From the cell containing the given text, extract its center point as (x, y) coordinate. 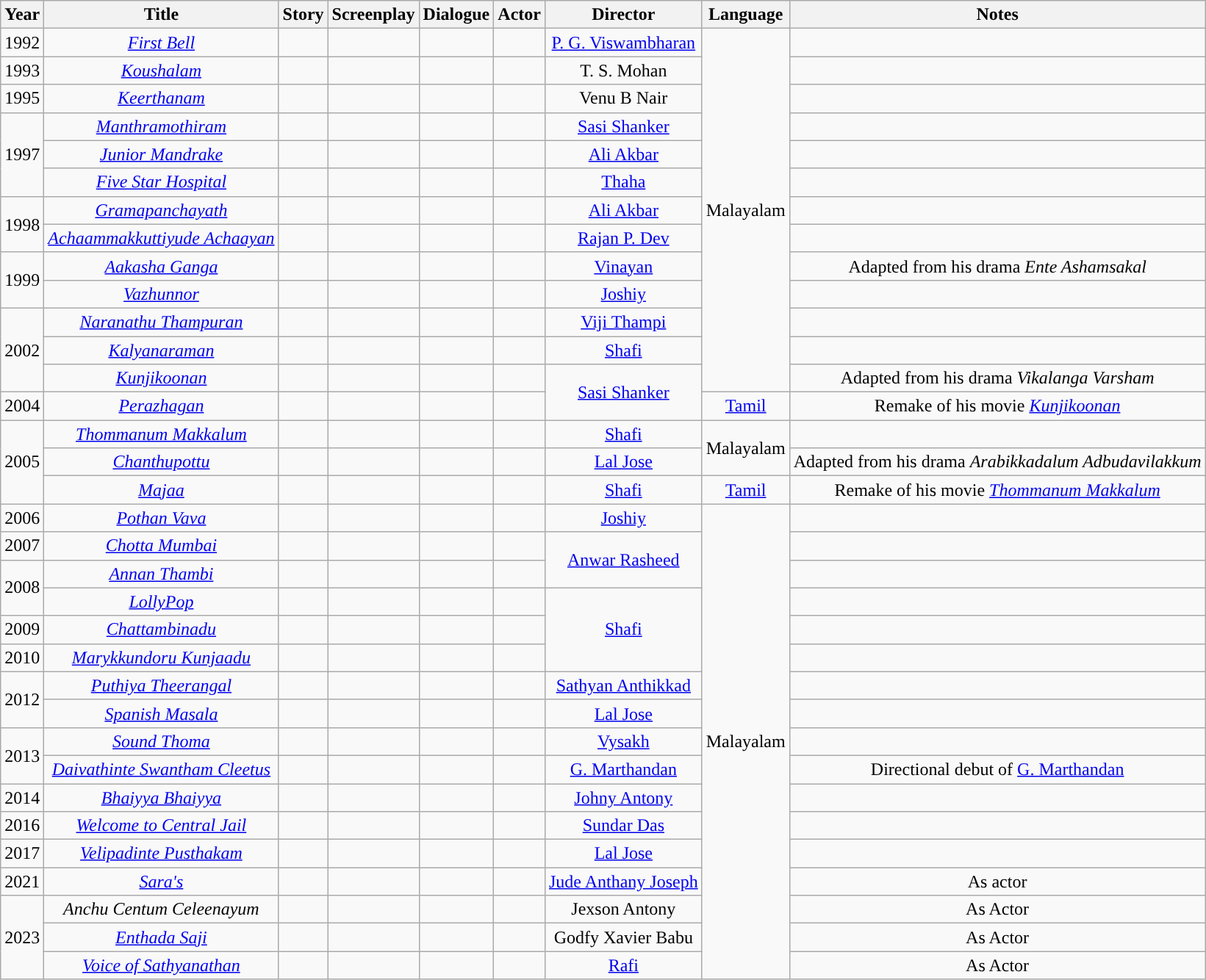
Jexson Antony (623, 909)
Adapted from his drama Arabikkadalum Adbudavilakkum (997, 462)
LollyPop (162, 602)
Thaha (623, 182)
Enthada Saji (162, 937)
Language (745, 15)
2007 (22, 546)
2017 (22, 854)
Pothan Vava (162, 518)
G. Marthandan (623, 769)
Sundar Das (623, 826)
2013 (22, 755)
Spanish Masala (162, 713)
Jude Anthany Joseph (623, 882)
Sound Thoma (162, 741)
Vysakh (623, 741)
2021 (22, 882)
Chanthupottu (162, 462)
1998 (22, 224)
Rafi (623, 965)
Dialogue (456, 15)
Year (22, 15)
Anchu Centum Celeenayum (162, 909)
Vinayan (623, 266)
Naranathu Thampuran (162, 322)
Manthramothiram (162, 126)
2023 (22, 937)
P. G. Viswambharan (623, 43)
Annan Thambi (162, 574)
Chotta Mumbai (162, 546)
Godfy Xavier Babu (623, 937)
Majaa (162, 490)
Kalyanaraman (162, 350)
Anwar Rasheed (623, 560)
Five Star Hospital (162, 182)
Aakasha Ganga (162, 266)
Bhaiyya Bhaiyya (162, 797)
Koushalam (162, 71)
2006 (22, 518)
Thommanum Makkalum (162, 434)
2008 (22, 588)
1993 (22, 71)
Chattambinadu (162, 630)
1999 (22, 280)
As actor (997, 882)
Adapted from his drama Ente Ashamsakal (997, 266)
Directional debut of G. Marthandan (997, 769)
2012 (22, 699)
Marykkundoru Kunjaadu (162, 657)
Johny Antony (623, 797)
Screenplay (373, 15)
Remake of his movie Kunjikoonan (997, 406)
2010 (22, 657)
Adapted from his drama Vikalanga Varsham (997, 378)
Perazhagan (162, 406)
Title (162, 15)
Sathyan Anthikkad (623, 685)
Remake of his movie Thommanum Makkalum (997, 490)
Story (303, 15)
First Bell (162, 43)
Sara's (162, 882)
2009 (22, 630)
Junior Mandrake (162, 154)
1997 (22, 154)
1995 (22, 98)
Welcome to Central Jail (162, 826)
T. S. Mohan (623, 71)
Vazhunnor (162, 294)
Achaammakkuttiyude Achaayan (162, 238)
Gramapanchayath (162, 210)
Actor (520, 15)
2002 (22, 350)
Venu B Nair (623, 98)
2005 (22, 462)
Keerthanam (162, 98)
Daivathinte Swantham Cleetus (162, 769)
Notes (997, 15)
Velipadinte Pusthakam (162, 854)
Puthiya Theerangal (162, 685)
Kunjikoonan (162, 378)
2004 (22, 406)
Rajan P. Dev (623, 238)
Viji Thampi (623, 322)
Voice of Sathyanathan (162, 965)
1992 (22, 43)
2014 (22, 797)
2016 (22, 826)
Director (623, 15)
